From the cell containing the given text, extract its center point as [X, Y] coordinate. 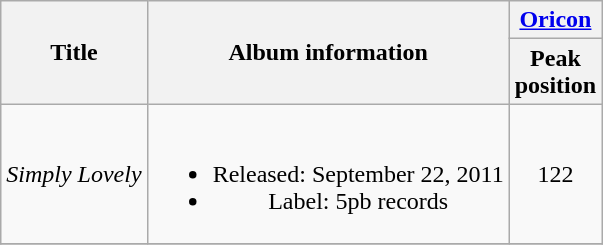
122 [555, 174]
Peakposition [555, 72]
Oricon [555, 20]
Released: September 22, 2011Label: 5pb records [328, 174]
Title [74, 52]
Album information [328, 52]
Simply Lovely [74, 174]
